Return the (x, y) coordinate for the center point of the cell that contains the specified text.  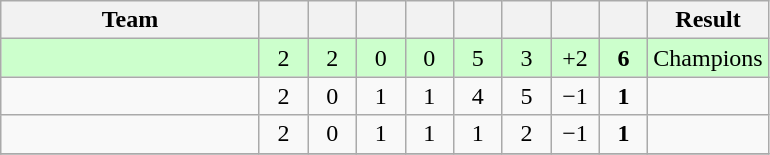
3 (526, 58)
+2 (576, 58)
6 (624, 58)
4 (478, 96)
Team (130, 20)
Champions (708, 58)
Result (708, 20)
